From the cell containing the given text, extract its center point as [X, Y] coordinate. 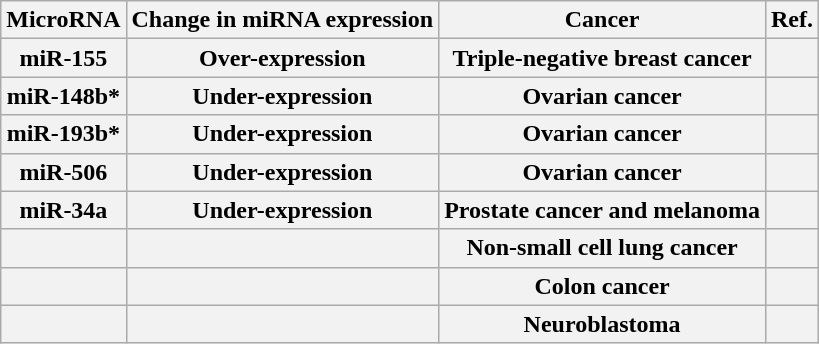
Triple-negative breast cancer [602, 58]
Neuroblastoma [602, 324]
Cancer [602, 20]
miR-506 [64, 172]
Over-expression [282, 58]
miR-155 [64, 58]
Colon cancer [602, 286]
Change in miRNA expression [282, 20]
Non-small cell lung cancer [602, 248]
miR-193b* [64, 134]
Prostate cancer and melanoma [602, 210]
Ref. [792, 20]
miR-34a [64, 210]
miR-148b* [64, 96]
MicroRNA [64, 20]
